Return the [x, y] coordinate for the center point of the cell that contains the specified text.  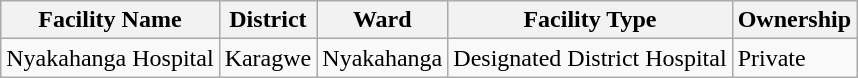
Facility Type [590, 20]
Nyakahanga [382, 58]
Ward [382, 20]
Facility Name [110, 20]
Karagwe [268, 58]
Nyakahanga Hospital [110, 58]
Ownership [794, 20]
Private [794, 58]
Designated District Hospital [590, 58]
District [268, 20]
